Return [X, Y] of the center of cell containing provided text 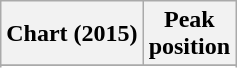
Peakposition [189, 34]
Chart (2015) [72, 34]
